Pinpoint the cell where the given text exists, returning its (X, Y) midpoint coordinate. 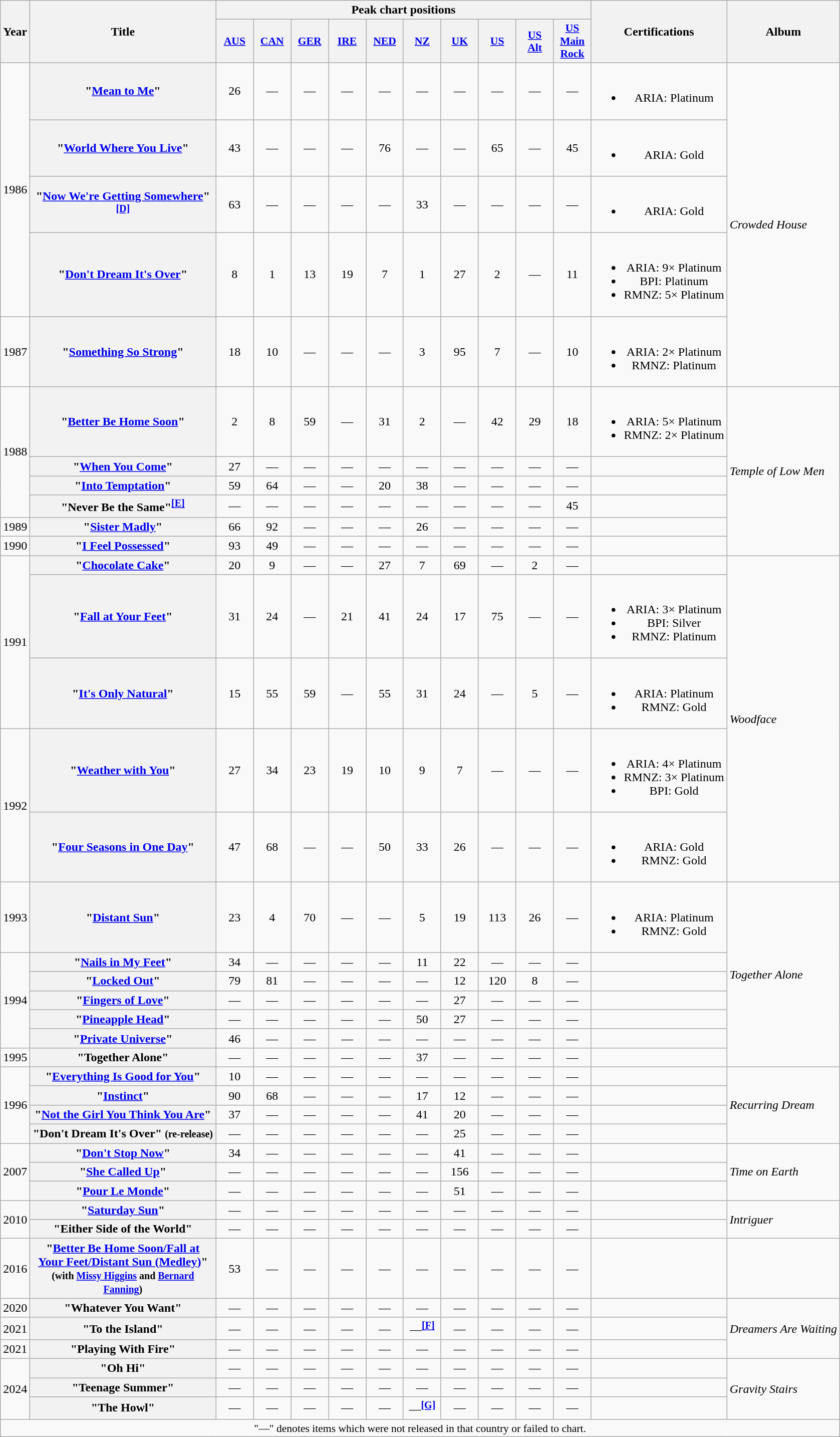
"Locked Out" (123, 981)
"Don't Dream It's Over" (123, 275)
"—" denotes items which were not released in that country or failed to chart. (420, 1428)
NZ (422, 41)
"Whatever You Want" (123, 1308)
USMain Rock (572, 41)
Crowded House (783, 224)
"Together Alone" (123, 1057)
"Weather with You" (123, 771)
1986 (15, 189)
66 (234, 527)
"Don't Dream It's Over" (re-release) (123, 1134)
38 (422, 486)
65 (497, 147)
"Never Be the Same"[E] (123, 506)
—[F] (422, 1329)
"Pineapple Head" (123, 1019)
76 (385, 147)
AUS (234, 41)
"Either Side of the World" (123, 1229)
"Distant Sun" (123, 917)
63 (234, 204)
1994 (15, 1000)
Title (123, 32)
"Fall at Your Feet" (123, 616)
25 (460, 1134)
ARIA: 4× PlatinumRMNZ: 3× PlatinumBPI: Gold (659, 771)
Intriguer (783, 1220)
43 (234, 147)
2007 (15, 1172)
75 (497, 616)
Peak chart positions (404, 10)
"She Called Up" (123, 1172)
21 (348, 616)
ARIA: 3× PlatinumBPI: SilverRMNZ: Platinum (659, 616)
—[G] (422, 1408)
42 (497, 422)
UK (460, 41)
"Better Be Home Soon/Fall at Your Feet/Distant Sun (Medley)"(with Missy Higgins and Bernard Fanning) (123, 1269)
156 (460, 1172)
"Fingers of Love" (123, 1000)
113 (497, 917)
"Into Temptation" (123, 486)
"It's Only Natural" (123, 693)
51 (460, 1191)
22 (460, 962)
"Everything Is Good for You" (123, 1076)
2024 (15, 1389)
93 (234, 546)
"Teenage Summer" (123, 1387)
1988 (15, 452)
CAN (272, 41)
1993 (15, 917)
"World Where You Live" (123, 147)
"Instinct" (123, 1095)
Year (15, 32)
69 (460, 565)
US (497, 41)
1989 (15, 527)
NED (385, 41)
"Four Seasons in One Day" (123, 847)
46 (234, 1038)
"Playing With Fire" (123, 1349)
1996 (15, 1105)
"Better Be Home Soon" (123, 422)
1991 (15, 642)
4 (272, 917)
"To the Island" (123, 1329)
"Saturday Sun" (123, 1210)
"Mean to Me" (123, 91)
90 (234, 1095)
ARIA: 2× PlatinumRMNZ: Platinum (659, 352)
1990 (15, 546)
ARIA: 9× PlatinumBPI: PlatinumRMNZ: 5× Platinum (659, 275)
Gravity Stairs (783, 1389)
GER (310, 41)
Together Alone (783, 975)
Time on Earth (783, 1172)
"Something So Strong" (123, 352)
ARIA: 5× PlatinumRMNZ: 2× Platinum (659, 422)
Temple of Low Men (783, 471)
1992 (15, 806)
120 (497, 981)
"Oh Hi" (123, 1368)
Album (783, 32)
2010 (15, 1220)
79 (234, 981)
"When You Come" (123, 466)
USAlt (535, 41)
49 (272, 546)
"Not the Girl You Think You Are" (123, 1114)
"Private Universe" (123, 1038)
"Sister Madly" (123, 527)
92 (272, 527)
ARIA: Platinum (659, 91)
"Nails in My Feet" (123, 962)
15 (234, 693)
3 (422, 352)
ARIA: GoldRMNZ: Gold (659, 847)
Recurring Dream (783, 1105)
64 (272, 486)
"Pour Le Monde" (123, 1191)
95 (460, 352)
2016 (15, 1269)
70 (310, 917)
81 (272, 981)
"The Howl" (123, 1408)
53 (234, 1269)
47 (234, 847)
2020 (15, 1308)
"Chocolate Cake" (123, 565)
Dreamers Are Waiting (783, 1329)
Certifications (659, 32)
IRE (348, 41)
1995 (15, 1057)
29 (535, 422)
Woodface (783, 719)
"Now We're Getting Somewhere"[D] (123, 204)
13 (310, 275)
1987 (15, 352)
"Don't Stop Now" (123, 1153)
"I Feel Possessed" (123, 546)
